Pinpoint the cell where the given text exists, returning its [X, Y] midpoint coordinate. 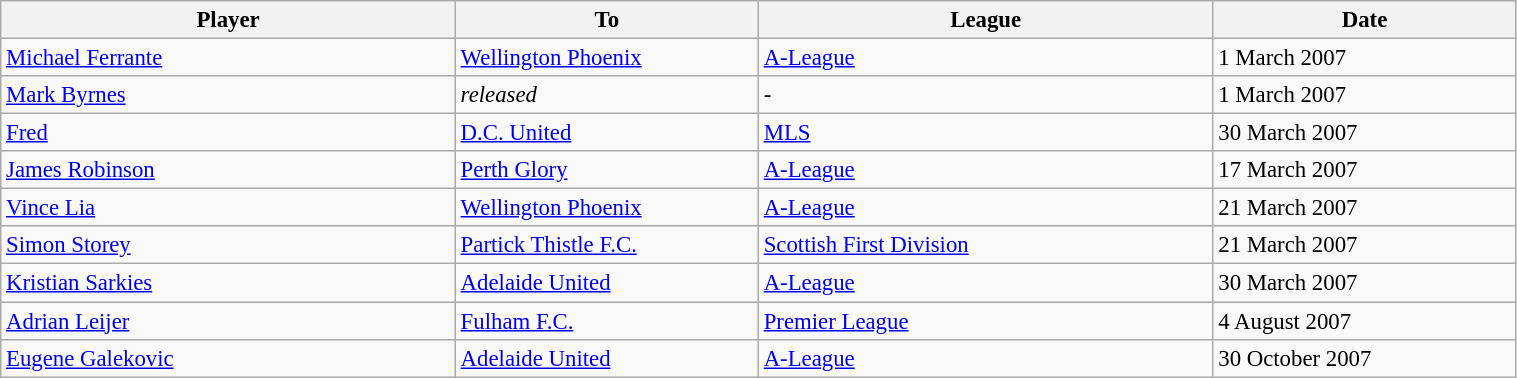
Michael Ferrante [228, 58]
Vince Lia [228, 208]
League [986, 20]
- [986, 95]
Fulham F.C. [606, 321]
Scottish First Division [986, 245]
Premier League [986, 321]
MLS [986, 133]
James Robinson [228, 170]
Mark Byrnes [228, 95]
To [606, 20]
Player [228, 20]
Kristian Sarkies [228, 283]
D.C. United [606, 133]
released [606, 95]
30 October 2007 [1364, 358]
Perth Glory [606, 170]
Partick Thistle F.C. [606, 245]
Eugene Galekovic [228, 358]
4 August 2007 [1364, 321]
Date [1364, 20]
Simon Storey [228, 245]
Fred [228, 133]
Adrian Leijer [228, 321]
17 March 2007 [1364, 170]
